Determine the [X, Y] coordinate at the center of the cell enclosing the given text.  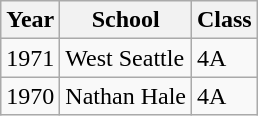
School [126, 20]
Class [224, 20]
Year [30, 20]
West Seattle [126, 58]
1971 [30, 58]
1970 [30, 96]
Nathan Hale [126, 96]
